Return (X, Y) of the center of cell containing provided text 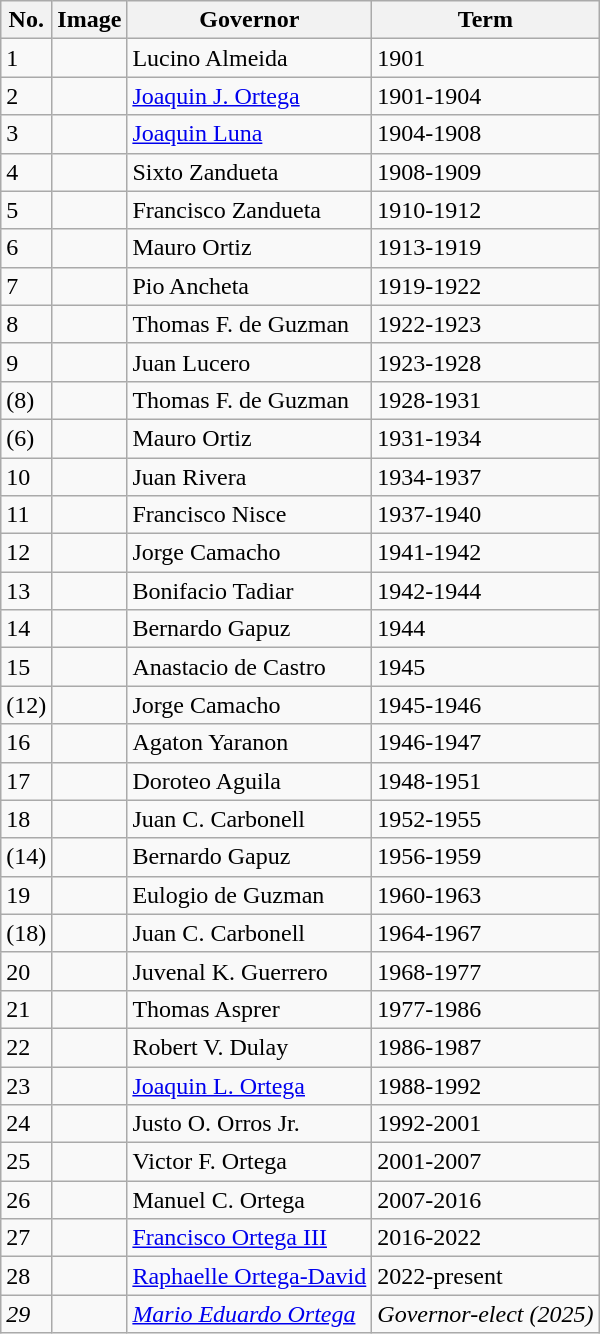
Governor (250, 20)
15 (26, 667)
Anastacio de Castro (250, 667)
16 (26, 743)
(14) (26, 857)
Juan Rivera (250, 477)
26 (26, 1200)
7 (26, 286)
1937-1940 (486, 515)
1960-1963 (486, 895)
1946-1947 (486, 743)
1 (26, 58)
Agaton Yaranon (250, 743)
Eulogio de Guzman (250, 895)
Joaquin L. Ortega (250, 1085)
1919-1922 (486, 286)
Lucino Almeida (250, 58)
1922-1923 (486, 324)
20 (26, 971)
Joaquin Luna (250, 134)
4 (26, 172)
23 (26, 1085)
1942-1944 (486, 591)
9 (26, 362)
1968-1977 (486, 971)
Pio Ancheta (250, 286)
(18) (26, 933)
1977-1986 (486, 1009)
1941-1942 (486, 553)
8 (26, 324)
1913-1919 (486, 248)
Joaquin J. Ortega (250, 96)
(12) (26, 705)
22 (26, 1047)
1944 (486, 629)
1901-1904 (486, 96)
29 (26, 1314)
1931-1934 (486, 438)
25 (26, 1162)
Bonifacio Tadiar (250, 591)
Image (90, 20)
Francisco Ortega III (250, 1238)
Francisco Zandueta (250, 210)
Juvenal K. Guerrero (250, 971)
1908-1909 (486, 172)
1956-1959 (486, 857)
Justo O. Orros Jr. (250, 1124)
19 (26, 895)
2022-present (486, 1276)
1904-1908 (486, 134)
Mario Eduardo Ortega (250, 1314)
21 (26, 1009)
No. (26, 20)
Doroteo Aguila (250, 781)
Sixto Zandueta (250, 172)
3 (26, 134)
1945-1946 (486, 705)
17 (26, 781)
1901 (486, 58)
27 (26, 1238)
Robert V. Dulay (250, 1047)
2001-2007 (486, 1162)
14 (26, 629)
24 (26, 1124)
1934-1937 (486, 477)
2 (26, 96)
1928-1931 (486, 400)
1964-1967 (486, 933)
10 (26, 477)
Term (486, 20)
13 (26, 591)
1988-1992 (486, 1085)
5 (26, 210)
2016-2022 (486, 1238)
2007-2016 (486, 1200)
(6) (26, 438)
Victor F. Ortega (250, 1162)
Francisco Nisce (250, 515)
1992-2001 (486, 1124)
18 (26, 819)
Thomas Asprer (250, 1009)
1948-1951 (486, 781)
11 (26, 515)
1945 (486, 667)
6 (26, 248)
(8) (26, 400)
1986-1987 (486, 1047)
1952-1955 (486, 819)
Juan Lucero (250, 362)
Governor-elect (2025) (486, 1314)
Raphaelle Ortega-David (250, 1276)
1910-1912 (486, 210)
12 (26, 553)
1923-1928 (486, 362)
28 (26, 1276)
Manuel C. Ortega (250, 1200)
